Return [x, y] of the center of cell containing provided text 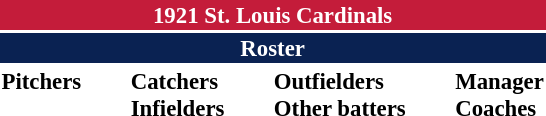
Roster [272, 48]
1921 St. Louis Cardinals [272, 15]
